Locate the cell with the specified text and output its (X, Y) center coordinate. 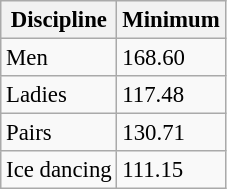
Ice dancing (59, 170)
168.60 (171, 58)
Men (59, 58)
Minimum (171, 20)
Pairs (59, 133)
111.15 (171, 170)
Ladies (59, 95)
117.48 (171, 95)
130.71 (171, 133)
Discipline (59, 20)
